Determine the (X, Y) coordinate at the center of the cell enclosing the given text.  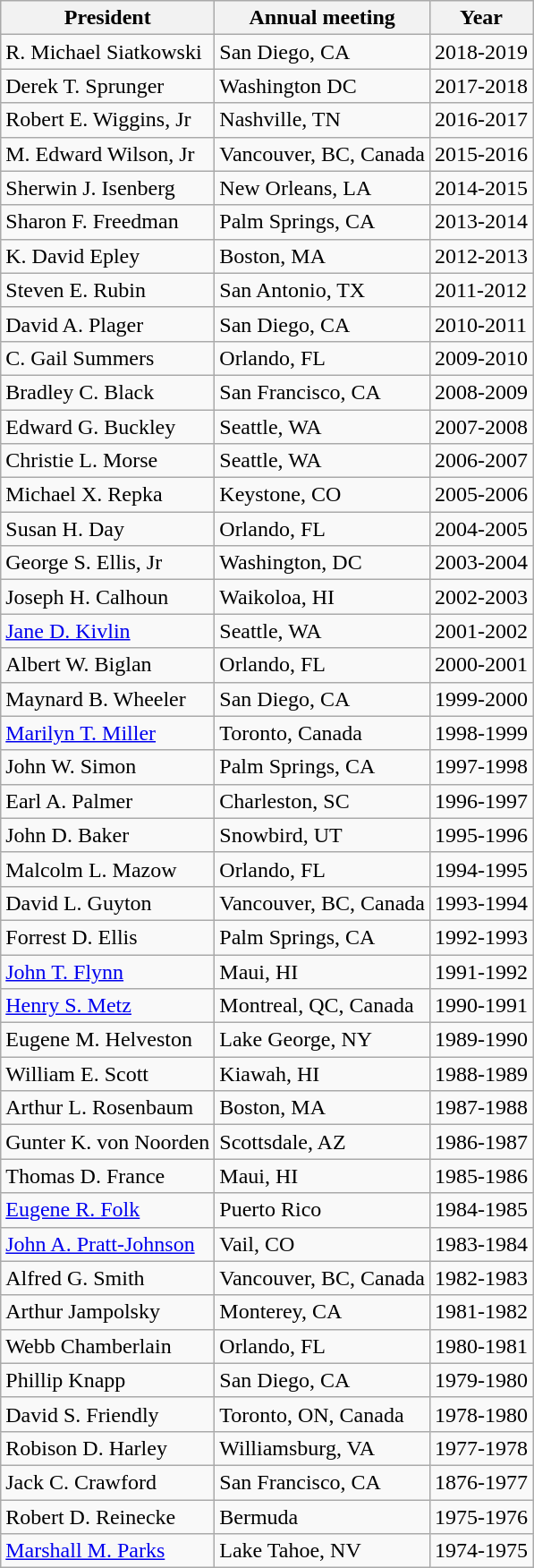
1991-1992 (481, 971)
Albert W. Biglan (107, 665)
1995-1996 (481, 835)
1978-1980 (481, 1414)
Susan H. Day (107, 529)
Sherwin J. Isenberg (107, 188)
1983-1984 (481, 1244)
1975-1976 (481, 1517)
Arthur Jampolsky (107, 1312)
Alfred G. Smith (107, 1278)
2001-2002 (481, 631)
Scottsdale, AZ (322, 1142)
2017-2018 (481, 86)
Gunter K. von Noorden (107, 1142)
Arthur L. Rosenbaum (107, 1108)
Derek T. Sprunger (107, 86)
San Antonio, TX (322, 290)
David L. Guyton (107, 903)
Nashville, TN (322, 120)
2002-2003 (481, 597)
Washington, DC (322, 563)
R. Michael Siatkowski (107, 52)
Robert E. Wiggins, Jr (107, 120)
1998-1999 (481, 733)
Malcolm L. Mazow (107, 869)
2007-2008 (481, 427)
1988-1989 (481, 1074)
1979-1980 (481, 1380)
Maynard B. Wheeler (107, 699)
Steven E. Rubin (107, 290)
C. Gail Summers (107, 358)
2009-2010 (481, 358)
Waikoloa, HI (322, 597)
Kiawah, HI (322, 1074)
2004-2005 (481, 529)
1982-1983 (481, 1278)
1987-1988 (481, 1108)
M. Edward Wilson, Jr (107, 154)
Phillip Knapp (107, 1380)
1999-2000 (481, 699)
2005-2006 (481, 495)
Jack C. Crawford (107, 1482)
Williamsburg, VA (322, 1448)
Bermuda (322, 1517)
Henry S. Metz (107, 1006)
Annual meeting (322, 18)
Keystone, CO (322, 495)
2018-2019 (481, 52)
Thomas D. France (107, 1176)
1974-1975 (481, 1551)
John D. Baker (107, 835)
2015-2016 (481, 154)
Edward G. Buckley (107, 427)
Eugene R. Folk (107, 1210)
1981-1982 (481, 1312)
Marshall M. Parks (107, 1551)
Montreal, QC, Canada (322, 1006)
Forrest D. Ellis (107, 937)
Toronto, Canada (322, 733)
1997-1998 (481, 767)
Monterey, CA (322, 1312)
2006-2007 (481, 461)
2011-2012 (481, 290)
1989-1990 (481, 1040)
Bradley C. Black (107, 392)
Marilyn T. Miller (107, 733)
David S. Friendly (107, 1414)
1977-1978 (481, 1448)
2003-2004 (481, 563)
2014-2015 (481, 188)
Webb Chamberlain (107, 1346)
Michael X. Repka (107, 495)
2010-2011 (481, 324)
1996-1997 (481, 801)
William E. Scott (107, 1074)
Charleston, SC (322, 801)
2000-2001 (481, 665)
Lake George, NY (322, 1040)
Toronto, ON, Canada (322, 1414)
1984-1985 (481, 1210)
1993-1994 (481, 903)
John T. Flynn (107, 971)
Year (481, 18)
John A. Pratt-Johnson (107, 1244)
Joseph H. Calhoun (107, 597)
1992-1993 (481, 937)
Jane D. Kivlin (107, 631)
President (107, 18)
Lake Tahoe, NV (322, 1551)
Washington DC (322, 86)
2012-2013 (481, 256)
K. David Epley (107, 256)
David A. Plager (107, 324)
Earl A. Palmer (107, 801)
1986-1987 (481, 1142)
Puerto Rico (322, 1210)
1985-1986 (481, 1176)
Christie L. Morse (107, 461)
1876-1977 (481, 1482)
2016-2017 (481, 120)
2008-2009 (481, 392)
John W. Simon (107, 767)
New Orleans, LA (322, 188)
Robert D. Reinecke (107, 1517)
1990-1991 (481, 1006)
Eugene M. Helveston (107, 1040)
Sharon F. Freedman (107, 222)
Vail, CO (322, 1244)
1980-1981 (481, 1346)
Snowbird, UT (322, 835)
George S. Ellis, Jr (107, 563)
1994-1995 (481, 869)
2013-2014 (481, 222)
Robison D. Harley (107, 1448)
